From the cell containing the given text, extract its center point as [X, Y] coordinate. 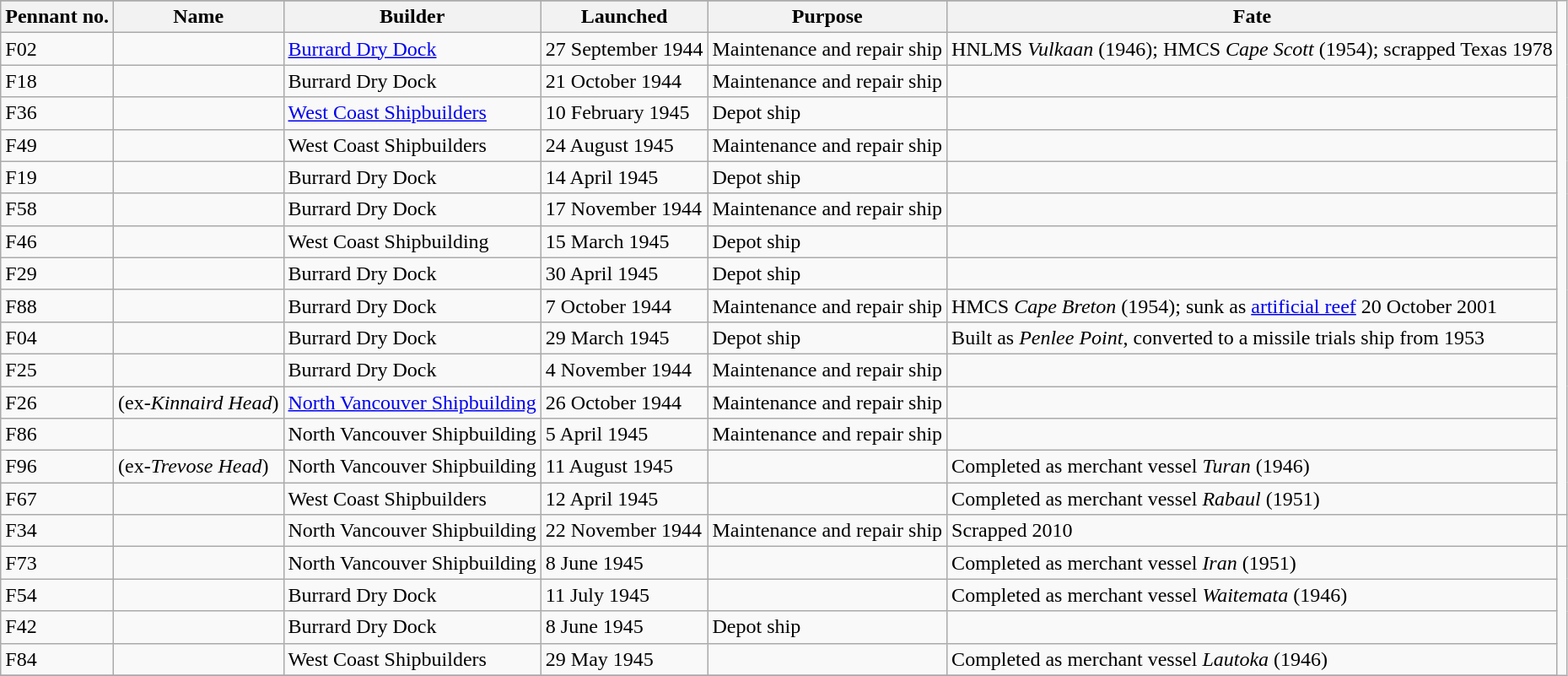
HNLMS Vulkaan (1946); HMCS Cape Scott (1954); scrapped Texas 1978 [1253, 49]
F34 [57, 531]
F04 [57, 338]
F96 [57, 467]
24 August 1945 [624, 145]
F26 [57, 403]
29 May 1945 [624, 659]
Purpose [827, 17]
F73 [57, 563]
West Coast Shipbuilding [412, 241]
Built as Penlee Point, converted to a missile trials ship from 1953 [1253, 338]
7 October 1944 [624, 306]
F29 [57, 273]
4 November 1944 [624, 370]
F42 [57, 627]
(ex-Trevose Head) [199, 467]
F86 [57, 435]
HMCS Cape Breton (1954); sunk as artificial reef 20 October 2001 [1253, 306]
Completed as merchant vessel Waitemata (1946) [1253, 595]
21 October 1944 [624, 81]
12 April 1945 [624, 499]
26 October 1944 [624, 403]
F49 [57, 145]
F84 [57, 659]
11 July 1945 [624, 595]
Builder [412, 17]
F02 [57, 49]
F36 [57, 113]
Launched [624, 17]
(ex-Kinnaird Head) [199, 403]
F67 [57, 499]
30 April 1945 [624, 273]
F19 [57, 177]
15 March 1945 [624, 241]
10 February 1945 [624, 113]
Completed as merchant vessel Turan (1946) [1253, 467]
F54 [57, 595]
27 September 1944 [624, 49]
F18 [57, 81]
17 November 1944 [624, 209]
F25 [57, 370]
Completed as merchant vessel Rabaul (1951) [1253, 499]
F88 [57, 306]
14 April 1945 [624, 177]
Scrapped 2010 [1253, 531]
Pennant no. [57, 17]
Completed as merchant vessel Iran (1951) [1253, 563]
29 March 1945 [624, 338]
5 April 1945 [624, 435]
Completed as merchant vessel Lautoka (1946) [1253, 659]
Fate [1253, 17]
Name [199, 17]
F46 [57, 241]
22 November 1944 [624, 531]
F58 [57, 209]
11 August 1945 [624, 467]
